Search for the cell housing the specified text and yield its (X, Y) center coordinate. 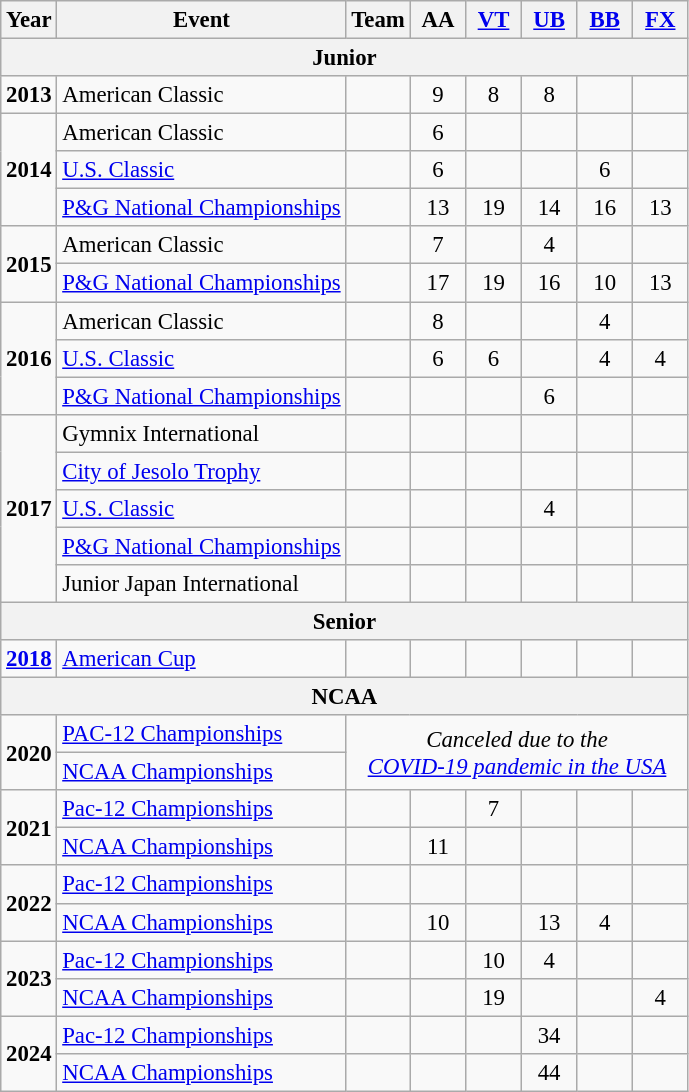
NCAA (344, 697)
Team (378, 20)
Event (202, 20)
11 (438, 847)
44 (549, 1073)
Senior (344, 621)
2024 (29, 1054)
2015 (29, 264)
PAC-12 Championships (202, 734)
2022 (29, 904)
VT (494, 20)
2017 (29, 508)
2014 (29, 170)
2018 (29, 659)
FX (661, 20)
17 (438, 283)
BB (605, 20)
AA (438, 20)
City of Jesolo Trophy (202, 471)
Gymnix International (202, 433)
34 (549, 1035)
14 (549, 208)
2023 (29, 978)
UB (549, 20)
American Cup (202, 659)
Year (29, 20)
Canceled due to theCOVID-19 pandemic in the USA (517, 752)
2016 (29, 358)
Junior (344, 58)
Junior Japan International (202, 584)
2013 (29, 95)
9 (438, 95)
2020 (29, 752)
2021 (29, 828)
